Find where the given text appears and provide that cell's center as [X, Y] coordinate. 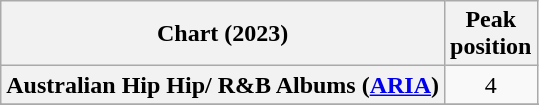
4 [491, 85]
Chart (2023) [223, 34]
Peakposition [491, 34]
Australian Hip Hip/ R&B Albums (ARIA) [223, 85]
